Provide the (x, y) coordinate of the cell's center where the given text is located.  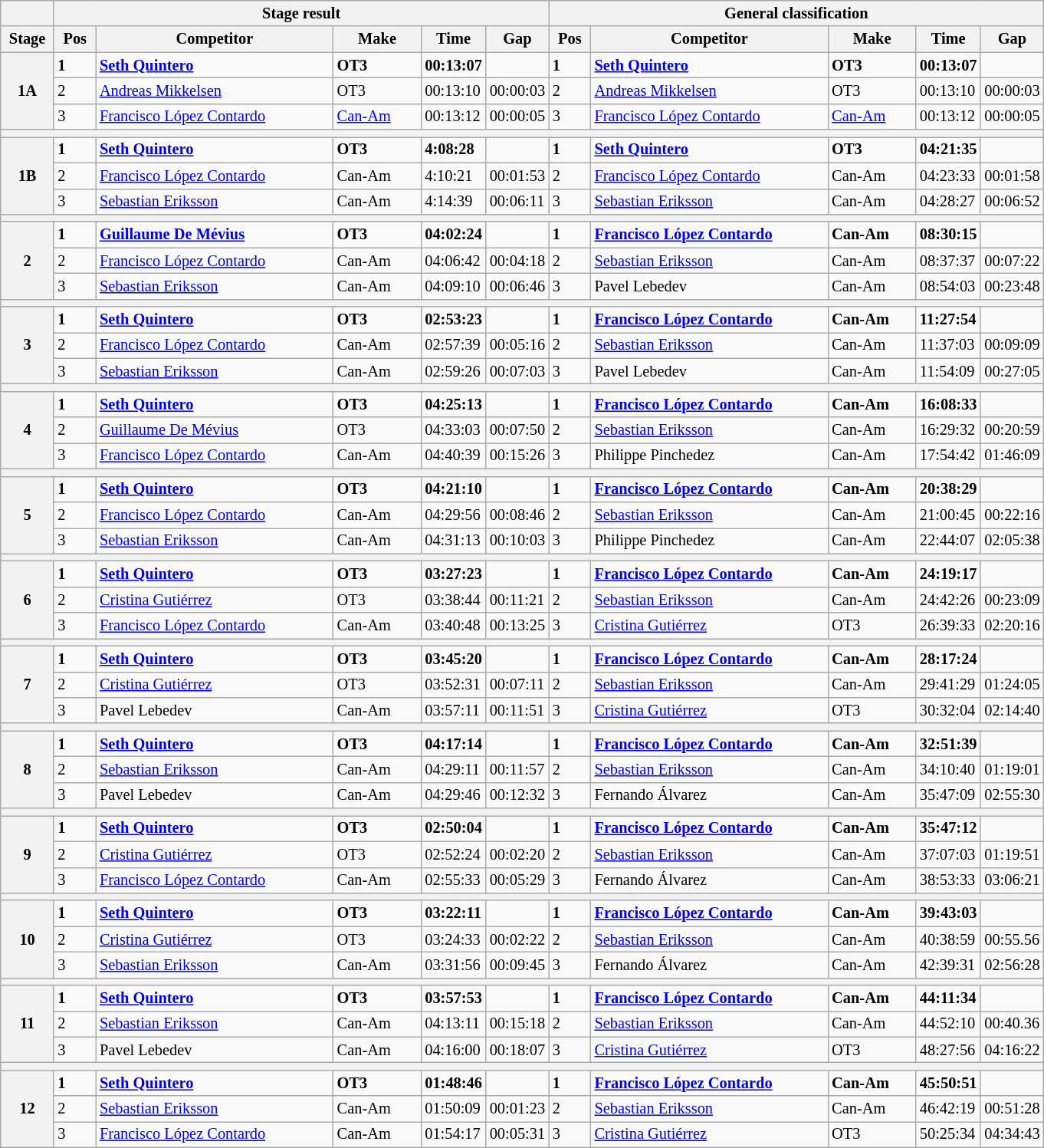
34:10:40 (948, 769)
00:15:18 (517, 1024)
04:29:11 (453, 769)
16:29:32 (948, 430)
04:17:14 (453, 744)
22:44:07 (948, 541)
00:55.56 (1012, 939)
04:21:10 (453, 489)
02:55:30 (1012, 795)
00:07:22 (1012, 261)
00:11:21 (517, 600)
02:14:40 (1012, 710)
02:53:23 (453, 320)
04:31:13 (453, 541)
02:57:39 (453, 345)
03:27:23 (453, 574)
10 (28, 939)
00:06:46 (517, 286)
39:43:03 (948, 913)
02:52:24 (453, 854)
48:27:56 (948, 1050)
02:20:16 (1012, 626)
00:51:28 (1012, 1109)
00:07:03 (517, 371)
21:00:45 (948, 515)
Stage result (301, 13)
Stage (28, 39)
04:16:22 (1012, 1050)
08:37:37 (948, 261)
45:50:51 (948, 1083)
9 (28, 854)
46:42:19 (948, 1109)
35:47:09 (948, 795)
24:19:17 (948, 574)
03:45:20 (453, 659)
8 (28, 770)
28:17:24 (948, 659)
00:01:58 (1012, 176)
00:15:26 (517, 456)
04:34:43 (1012, 1134)
02:56:28 (1012, 965)
4:10:21 (453, 176)
08:30:15 (948, 235)
20:38:29 (948, 489)
35:47:12 (948, 828)
01:50:09 (453, 1109)
04:29:56 (453, 515)
26:39:33 (948, 626)
00:04:18 (517, 261)
04:23:33 (948, 176)
01:19:51 (1012, 854)
5 (28, 515)
03:57:53 (453, 998)
00:05:31 (517, 1134)
17:54:42 (948, 456)
04:13:11 (453, 1024)
04:40:39 (453, 456)
00:20:59 (1012, 430)
02:55:33 (453, 880)
00:11:51 (517, 710)
00:12:32 (517, 795)
44:11:34 (948, 998)
11:27:54 (948, 320)
04:02:24 (453, 235)
00:23:48 (1012, 286)
01:48:46 (453, 1083)
03:38:44 (453, 600)
04:25:13 (453, 404)
00:02:20 (517, 854)
02:59:26 (453, 371)
01:46:09 (1012, 456)
00:11:57 (517, 769)
30:32:04 (948, 710)
00:01:53 (517, 176)
04:21:35 (948, 150)
00:22:16 (1012, 515)
38:53:33 (948, 880)
01:24:05 (1012, 685)
04:29:46 (453, 795)
00:07:50 (517, 430)
42:39:31 (948, 965)
00:10:03 (517, 541)
00:23:09 (1012, 600)
03:40:48 (453, 626)
08:54:03 (948, 286)
00:13:25 (517, 626)
03:22:11 (453, 913)
00:02:22 (517, 939)
37:07:03 (948, 854)
00:27:05 (1012, 371)
29:41:29 (948, 685)
00:05:16 (517, 345)
4:08:28 (453, 150)
1B (28, 175)
00:05:29 (517, 880)
02:50:04 (453, 828)
00:09:09 (1012, 345)
04:33:03 (453, 430)
General classification (796, 13)
11:54:09 (948, 371)
00:18:07 (517, 1050)
03:24:33 (453, 939)
16:08:33 (948, 404)
04:09:10 (453, 286)
00:08:46 (517, 515)
11 (28, 1025)
44:52:10 (948, 1024)
50:25:34 (948, 1134)
01:19:01 (1012, 769)
12 (28, 1109)
03:52:31 (453, 685)
1A (28, 90)
11:37:03 (948, 345)
00:01:23 (517, 1109)
00:06:11 (517, 202)
4 (28, 429)
00:09:45 (517, 965)
03:31:56 (453, 965)
04:16:00 (453, 1050)
40:38:59 (948, 939)
02:05:38 (1012, 541)
00:06:52 (1012, 202)
03:06:21 (1012, 880)
01:54:17 (453, 1134)
00:40.36 (1012, 1024)
24:42:26 (948, 600)
7 (28, 684)
6 (28, 600)
04:28:27 (948, 202)
03:57:11 (453, 710)
04:06:42 (453, 261)
32:51:39 (948, 744)
00:07:11 (517, 685)
4:14:39 (453, 202)
